For the text-containing cell, return its midpoint in (X, Y) coordinate format. 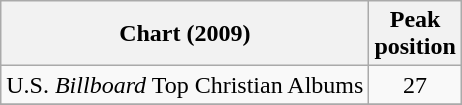
27 (415, 85)
Chart (2009) (185, 34)
U.S. Billboard Top Christian Albums (185, 85)
Peakposition (415, 34)
